From the cell containing the given text, extract its center point as [x, y] coordinate. 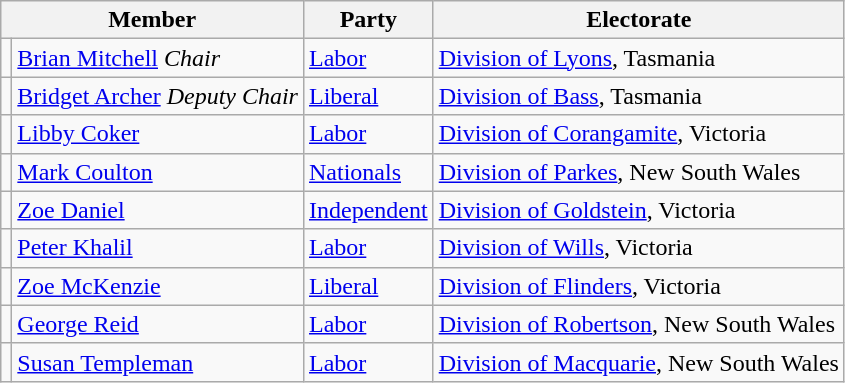
Mark Coulton [158, 172]
Division of Macquarie, New South Wales [638, 362]
Party [368, 20]
Bridget Archer Deputy Chair [158, 96]
Division of Robertson, New South Wales [638, 324]
Susan Templeman [158, 362]
Division of Goldstein, Victoria [638, 210]
Libby Coker [158, 134]
Nationals [368, 172]
Brian Mitchell Chair [158, 58]
George Reid [158, 324]
Division of Corangamite, Victoria [638, 134]
Zoe McKenzie [158, 286]
Division of Bass, Tasmania [638, 96]
Electorate [638, 20]
Division of Flinders, Victoria [638, 286]
Peter Khalil [158, 248]
Division of Parkes, New South Wales [638, 172]
Zoe Daniel [158, 210]
Independent [368, 210]
Division of Lyons, Tasmania [638, 58]
Member [152, 20]
Division of Wills, Victoria [638, 248]
